Locate the cell with the specified text and output its [x, y] center coordinate. 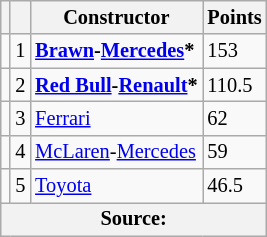
5 [20, 186]
2 [20, 85]
Constructor [116, 17]
59 [235, 152]
62 [235, 118]
110.5 [235, 85]
46.5 [235, 186]
Toyota [116, 186]
1 [20, 51]
Red Bull-Renault* [116, 85]
McLaren-Mercedes [116, 152]
Ferrari [116, 118]
153 [235, 51]
3 [20, 118]
4 [20, 152]
Points [235, 17]
Source: [134, 219]
Brawn-Mercedes* [116, 51]
